Extract the [x, y] coordinate from the center of the cell holding the provided text.  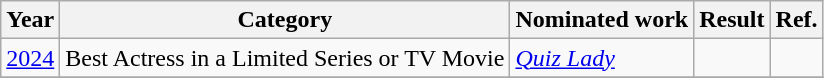
Result [732, 20]
Category [285, 20]
Year [30, 20]
Nominated work [602, 20]
Quiz Lady [602, 58]
2024 [30, 58]
Best Actress in a Limited Series or TV Movie [285, 58]
Ref. [796, 20]
